Output the [X, Y] coordinate of the center of the cell containing the given text.  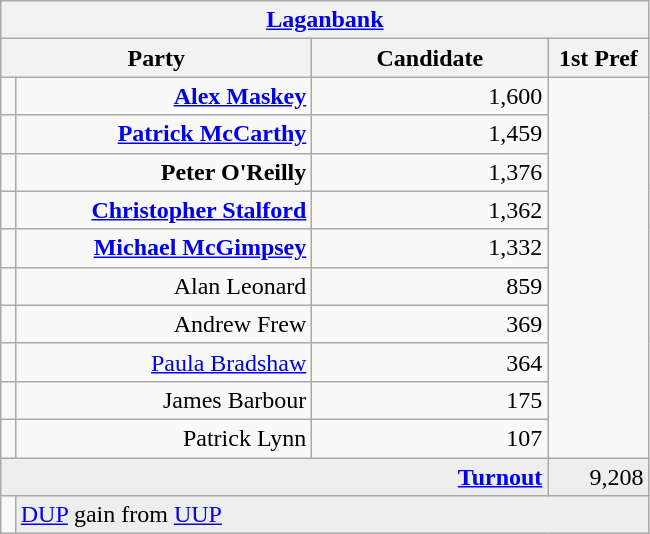
364 [430, 362]
1,376 [430, 172]
Party [156, 58]
107 [430, 438]
James Barbour [164, 400]
Alan Leonard [164, 286]
DUP gain from UUP [332, 515]
Patrick McCarthy [164, 134]
Patrick Lynn [164, 438]
Peter O'Reilly [164, 172]
Paula Bradshaw [164, 362]
Andrew Frew [164, 324]
Christopher Stalford [164, 210]
Turnout [274, 477]
175 [430, 400]
859 [430, 286]
Candidate [430, 58]
1,600 [430, 96]
1,362 [430, 210]
1,332 [430, 248]
Michael McGimpsey [164, 248]
Alex Maskey [164, 96]
1,459 [430, 134]
Laganbank [325, 20]
1st Pref [598, 58]
369 [430, 324]
9,208 [598, 477]
